Locate the cell with the specified text and output its [x, y] center coordinate. 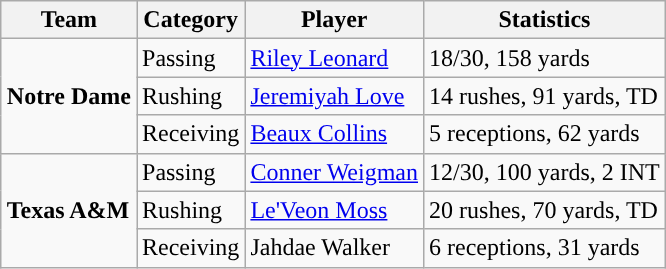
18/30, 158 yards [545, 58]
5 receptions, 62 yards [545, 134]
20 rushes, 70 yards, TD [545, 210]
Texas A&M [68, 210]
Notre Dame [68, 96]
Player [334, 20]
Team [68, 20]
Beaux Collins [334, 134]
Le'Veon Moss [334, 210]
Jeremiyah Love [334, 96]
Conner Weigman [334, 172]
14 rushes, 91 yards, TD [545, 96]
Statistics [545, 20]
Category [190, 20]
Jahdae Walker [334, 248]
Riley Leonard [334, 58]
12/30, 100 yards, 2 INT [545, 172]
6 receptions, 31 yards [545, 248]
